Detect which cell encompasses the target text, then output its [X, Y] center coordinate. 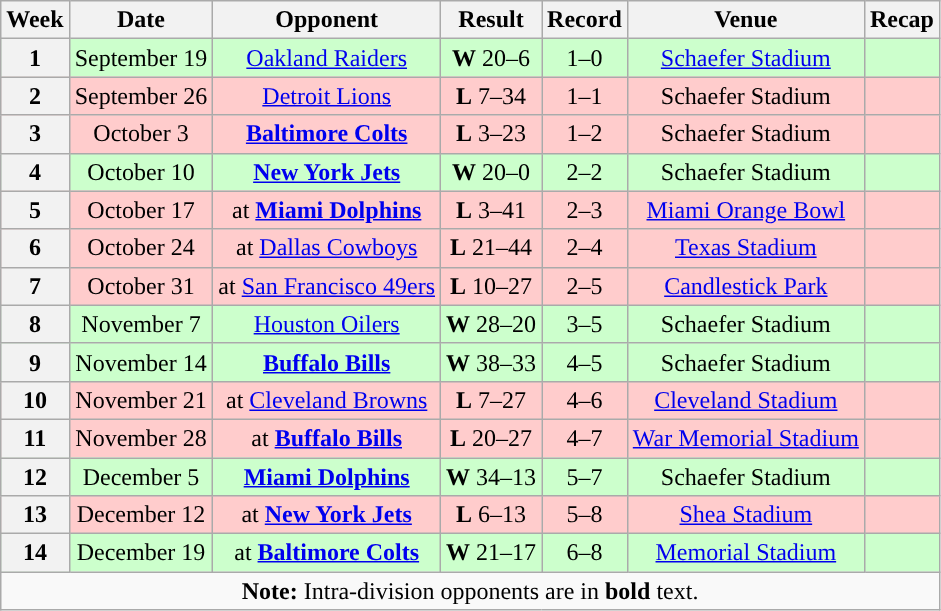
W 20–0 [492, 172]
6–8 [585, 553]
2–5 [585, 286]
4–7 [585, 438]
September 19 [141, 58]
at Cleveland Browns [327, 400]
October 3 [141, 134]
3–5 [585, 324]
L 3–23 [492, 134]
Buffalo Bills [327, 362]
October 24 [141, 248]
at New York Jets [327, 515]
1 [35, 58]
November 21 [141, 400]
Recap [902, 20]
5–7 [585, 477]
War Memorial Stadium [746, 438]
Opponent [327, 20]
2 [35, 96]
New York Jets [327, 172]
Result [492, 20]
L 10–27 [492, 286]
Record [585, 20]
at Dallas Cowboys [327, 248]
Note: Intra-division opponents are in bold text. [470, 591]
5 [35, 210]
October 31 [141, 286]
5–8 [585, 515]
Shea Stadium [746, 515]
Texas Stadium [746, 248]
10 [35, 400]
Week [35, 20]
December 5 [141, 477]
October 10 [141, 172]
at Miami Dolphins [327, 210]
Memorial Stadium [746, 553]
L 21–44 [492, 248]
L 7–34 [492, 96]
at Baltimore Colts [327, 553]
8 [35, 324]
L 20–27 [492, 438]
October 17 [141, 210]
Baltimore Colts [327, 134]
3 [35, 134]
Date [141, 20]
9 [35, 362]
at San Francisco 49ers [327, 286]
1–2 [585, 134]
Venue [746, 20]
L 6–13 [492, 515]
Miami Orange Bowl [746, 210]
September 26 [141, 96]
13 [35, 515]
14 [35, 553]
Cleveland Stadium [746, 400]
2–4 [585, 248]
2–3 [585, 210]
Detroit Lions [327, 96]
at Buffalo Bills [327, 438]
1–1 [585, 96]
6 [35, 248]
W 20–6 [492, 58]
W 38–33 [492, 362]
L 7–27 [492, 400]
December 12 [141, 515]
11 [35, 438]
L 3–41 [492, 210]
December 19 [141, 553]
Candlestick Park [746, 286]
4 [35, 172]
W 21–17 [492, 553]
Miami Dolphins [327, 477]
November 14 [141, 362]
1–0 [585, 58]
12 [35, 477]
7 [35, 286]
W 34–13 [492, 477]
November 7 [141, 324]
4–6 [585, 400]
Houston Oilers [327, 324]
4–5 [585, 362]
November 28 [141, 438]
Oakland Raiders [327, 58]
2–2 [585, 172]
W 28–20 [492, 324]
